Provide the (x, y) coordinate of the cell's center where the given text is located.  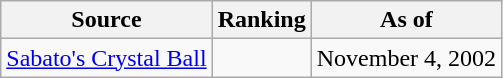
Sabato's Crystal Ball (106, 58)
As of (406, 20)
Ranking (262, 20)
November 4, 2002 (406, 58)
Source (106, 20)
